Determine the (X, Y) coordinate at the center of the cell enclosing the given text.  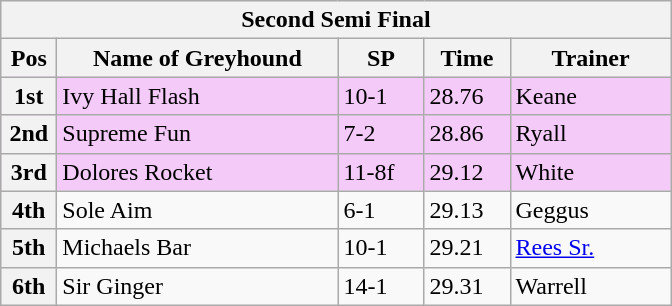
3rd (29, 172)
Sir Ginger (198, 286)
5th (29, 248)
29.13 (467, 210)
7-2 (381, 134)
4th (29, 210)
Name of Greyhound (198, 58)
Ivy Hall Flash (198, 96)
Supreme Fun (198, 134)
SP (381, 58)
1st (29, 96)
Pos (29, 58)
6th (29, 286)
14-1 (381, 286)
Trainer (590, 58)
28.76 (467, 96)
29.12 (467, 172)
29.31 (467, 286)
Time (467, 58)
Keane (590, 96)
Ryall (590, 134)
Sole Aim (198, 210)
Geggus (590, 210)
White (590, 172)
Rees Sr. (590, 248)
Michaels Bar (198, 248)
Warrell (590, 286)
29.21 (467, 248)
Dolores Rocket (198, 172)
28.86 (467, 134)
2nd (29, 134)
6-1 (381, 210)
11-8f (381, 172)
Second Semi Final (336, 20)
